Search for the cell housing the specified text and yield its [X, Y] center coordinate. 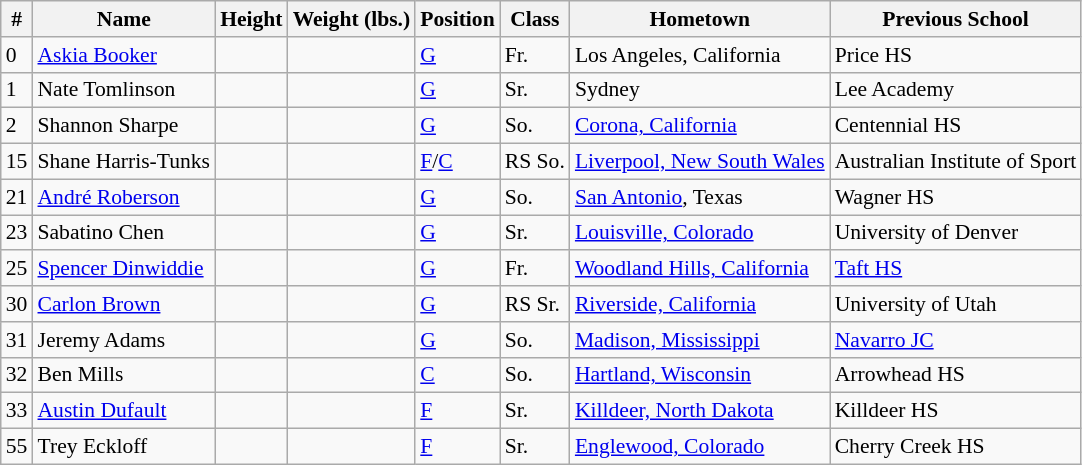
Ben Mills [124, 375]
31 [17, 340]
Riverside, California [700, 304]
University of Denver [956, 233]
C [457, 375]
Woodland Hills, California [700, 269]
Sabatino Chen [124, 233]
Hartland, Wisconsin [700, 375]
University of Utah [956, 304]
André Roberson [124, 197]
Previous School [956, 19]
San Antonio, Texas [700, 197]
Wagner HS [956, 197]
Carlon Brown [124, 304]
55 [17, 447]
30 [17, 304]
Askia Booker [124, 55]
Height [251, 19]
Class [535, 19]
25 [17, 269]
33 [17, 411]
Weight (lbs.) [352, 19]
Jeremy Adams [124, 340]
23 [17, 233]
# [17, 19]
2 [17, 126]
32 [17, 375]
Austin Dufault [124, 411]
Madison, Mississippi [700, 340]
RS Sr. [535, 304]
Name [124, 19]
Corona, California [700, 126]
RS So. [535, 162]
Position [457, 19]
Arrowhead HS [956, 375]
Shannon Sharpe [124, 126]
Taft HS [956, 269]
Los Angeles, California [700, 55]
Killdeer, North Dakota [700, 411]
Hometown [700, 19]
Lee Academy [956, 90]
Australian Institute of Sport [956, 162]
1 [17, 90]
Englewood, Colorado [700, 447]
Trey Eckloff [124, 447]
Centennial HS [956, 126]
Price HS [956, 55]
Killdeer HS [956, 411]
Nate Tomlinson [124, 90]
21 [17, 197]
F/C [457, 162]
Navarro JC [956, 340]
Shane Harris-Tunks [124, 162]
0 [17, 55]
Liverpool, New South Wales [700, 162]
15 [17, 162]
Louisville, Colorado [700, 233]
Spencer Dinwiddie [124, 269]
Sydney [700, 90]
Cherry Creek HS [956, 447]
